Locate the cell with the specified text and output its [x, y] center coordinate. 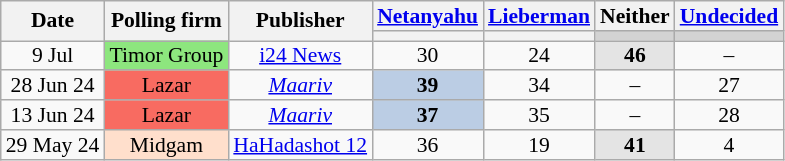
39 [428, 86]
Date [53, 21]
29 May 24 [53, 145]
35 [539, 115]
28 Jun 24 [53, 86]
41 [635, 145]
Netanyahu [428, 16]
19 [539, 145]
46 [635, 56]
13 Jun 24 [53, 115]
Undecided [729, 16]
36 [428, 145]
Lieberman [539, 16]
9 Jul [53, 56]
Polling firm [166, 21]
HaHadashot 12 [300, 145]
4 [729, 145]
34 [539, 86]
Timor Group [166, 56]
Neither [635, 16]
i24 News [300, 56]
37 [428, 115]
Publisher [300, 21]
30 [428, 56]
28 [729, 115]
24 [539, 56]
Midgam [166, 145]
27 [729, 86]
